Scan for the cell matching the given text and deliver its (X, Y) coordinate at center. 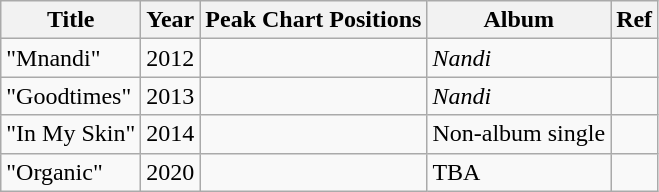
2020 (170, 172)
Album (519, 20)
"Goodtimes" (71, 96)
"In My Skin" (71, 134)
Year (170, 20)
TBA (519, 172)
"Organic" (71, 172)
2013 (170, 96)
Ref (634, 20)
Peak Chart Positions (314, 20)
"Mnandi" (71, 58)
Non-album single (519, 134)
2012 (170, 58)
2014 (170, 134)
Title (71, 20)
